From the cell containing the given text, extract its center point as (X, Y) coordinate. 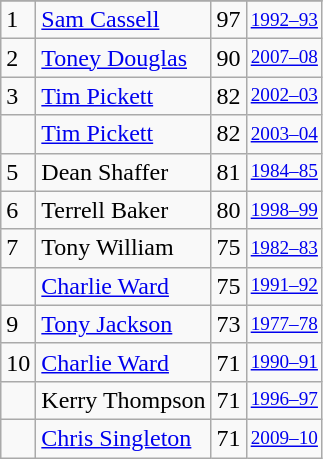
1992–93 (284, 20)
1990–91 (284, 362)
90 (228, 58)
Sam Cassell (124, 20)
1991–92 (284, 286)
Toney Douglas (124, 58)
80 (228, 210)
81 (228, 172)
2003–04 (284, 134)
1982–83 (284, 248)
Chris Singleton (124, 438)
1996–97 (284, 400)
2007–08 (284, 58)
2009–10 (284, 438)
Dean Shaffer (124, 172)
3 (18, 96)
1 (18, 20)
2002–03 (284, 96)
Terrell Baker (124, 210)
7 (18, 248)
Tony William (124, 248)
73 (228, 324)
1998–99 (284, 210)
97 (228, 20)
1977–78 (284, 324)
Kerry Thompson (124, 400)
1984–85 (284, 172)
6 (18, 210)
9 (18, 324)
5 (18, 172)
10 (18, 362)
2 (18, 58)
Tony Jackson (124, 324)
